Return the (X, Y) coordinate for the center point of the cell that contains the specified text.  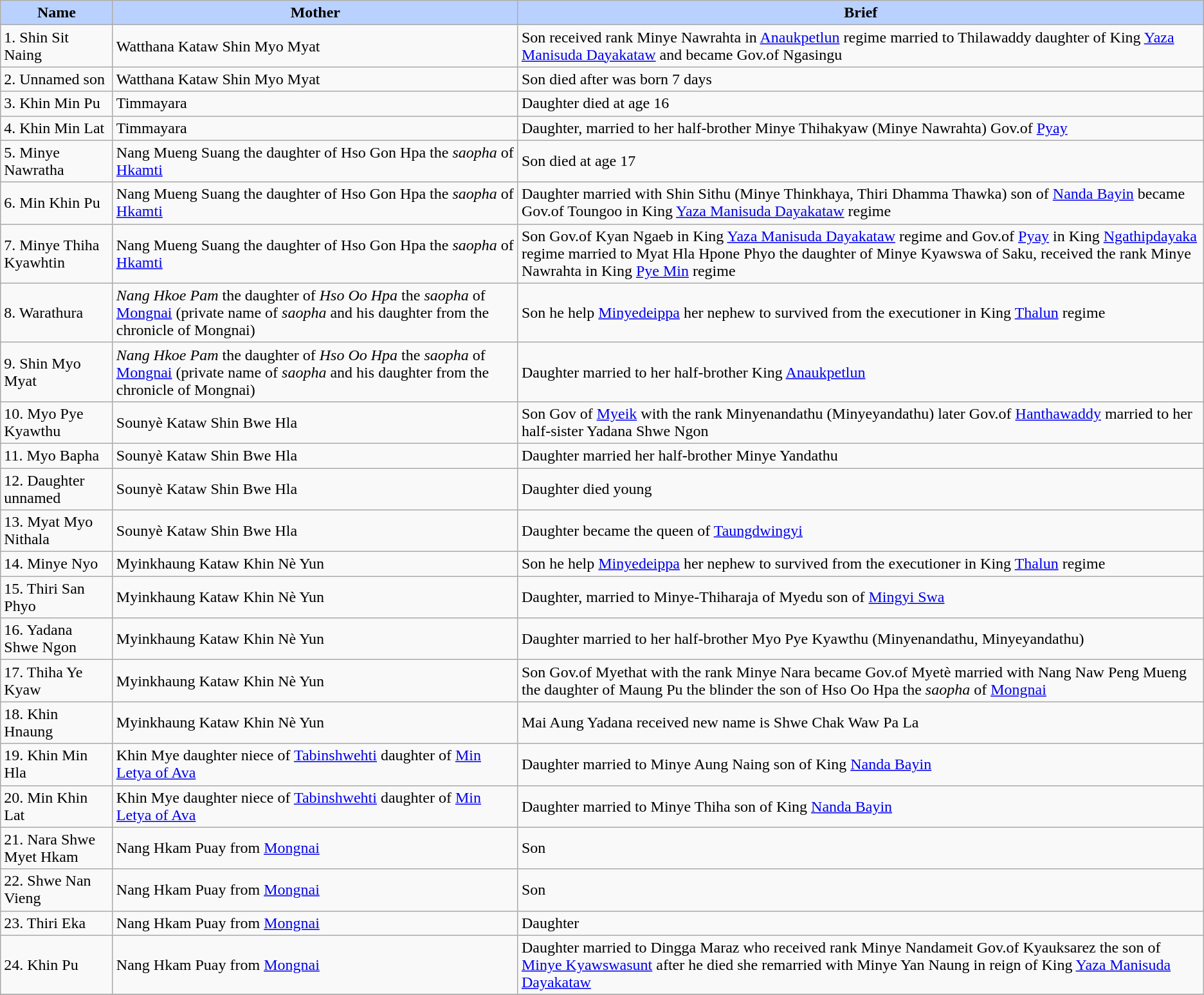
Daughter died young (861, 489)
Brief (861, 13)
9. Shin Myo Myat (57, 372)
Son Gov of Myeik with the rank Minyenandathu (Minyeyandathu) later Gov.of Hanthawaddy married to her half-sister Yadana Shwe Ngon (861, 422)
Daughter married to her half-brother King Anaukpetlun (861, 372)
4. Khin Min Lat (57, 128)
14. Minye Nyo (57, 564)
3. Khin Min Pu (57, 104)
Daughter became the queen of Taungdwingyi (861, 531)
10. Myo Pye Kyawthu (57, 422)
2. Unnamed son (57, 79)
Daughter died at age 16 (861, 104)
Son received rank Minye Nawrahta in Anaukpetlun regime married to Thilawaddy daughter of King Yaza Manisuda Dayakataw and became Gov.of Ngasingu (861, 46)
18. Khin Hnaung (57, 723)
8. Warathura (57, 313)
21. Nara Shwe Myet Hkam (57, 848)
20. Min Khin Lat (57, 807)
24. Khin Pu (57, 965)
12. Daughter unnamed (57, 489)
23. Thiri Eka (57, 923)
Son died at age 17 (861, 161)
Daughter married to her half-brother Myo Pye Kyawthu (Minyenandathu, Minyeyandathu) (861, 639)
Daughter (861, 923)
Name (57, 13)
7. Minye Thiha Kyawhtin (57, 253)
6. Min Khin Pu (57, 203)
16. Yadana Shwe Ngon (57, 639)
19. Khin Min Hla (57, 764)
Daughter, married to her half-brother Minye Thihakyaw (Minye Nawrahta) Gov.of Pyay (861, 128)
1. Shin Sit Naing (57, 46)
Daughter, married to Minye-Thiharaja of Myedu son of Mingyi Swa (861, 597)
Mother (315, 13)
Daughter married her half-brother Minye Yandathu (861, 455)
Daughter married to Minye Thiha son of King Nanda Bayin (861, 807)
22. Shwe Nan Vieng (57, 890)
17. Thiha Ye Kyaw (57, 680)
5. Minye Nawratha (57, 161)
Daughter married to Minye Aung Naing son of King Nanda Bayin (861, 764)
Mai Aung Yadana received new name is Shwe Chak Waw Pa La (861, 723)
Son died after was born 7 days (861, 79)
13. Myat Myo Nithala (57, 531)
15. Thiri San Phyo (57, 597)
11. Myo Bapha (57, 455)
